Scan for the cell matching the given text and deliver its [X, Y] coordinate at center. 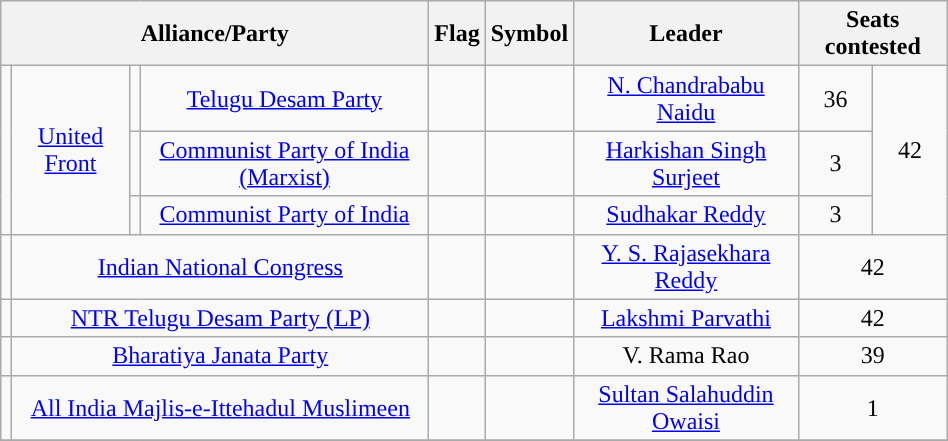
All India Majlis-e-Ittehadul Muslimeen [220, 408]
NTR Telugu Desam Party (LP) [220, 318]
United Front [70, 150]
Communist Party of India (Marxist) [284, 164]
Communist Party of India [284, 215]
Flag [457, 34]
36 [835, 98]
Telugu Desam Party [284, 98]
Seats contested [872, 34]
Harkishan Singh Surjeet [686, 164]
V. Rama Rao [686, 356]
Sultan Salahuddin Owaisi [686, 408]
Alliance/Party [215, 34]
39 [872, 356]
Sudhakar Reddy [686, 215]
N. Chandrababu Naidu [686, 98]
Y. S. Rajasekhara Reddy [686, 266]
1 [872, 408]
Bharatiya Janata Party [220, 356]
Lakshmi Parvathi [686, 318]
Indian National Congress [220, 266]
Leader [686, 34]
Symbol [529, 34]
